Detect which cell encompasses the target text, then output its (x, y) center coordinate. 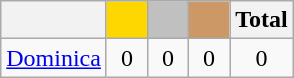
Total (262, 20)
Dominica (54, 58)
